Extract the (X, Y) coordinate from the center of the cell holding the provided text.  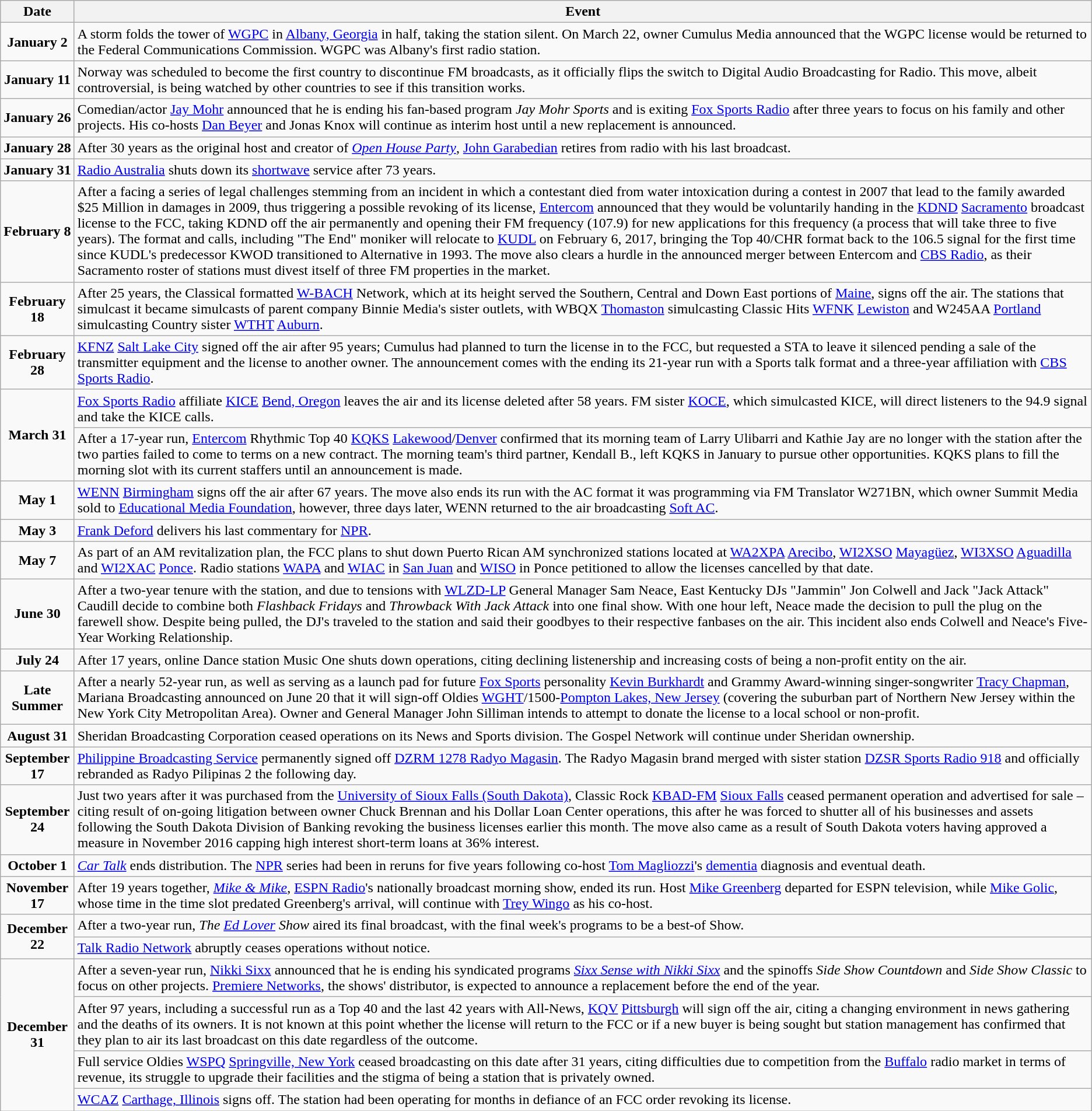
February 18 (37, 309)
September 24 (37, 819)
January 2 (37, 42)
Radio Australia shuts down its shortwave service after 73 years. (583, 170)
December 22 (37, 937)
February 8 (37, 231)
Car Talk ends distribution. The NPR series had been in reruns for five years following co-host Tom Magliozzi's dementia diagnosis and eventual death. (583, 865)
December 31 (37, 1035)
Talk Radio Network abruptly ceases operations without notice. (583, 948)
July 24 (37, 660)
September 17 (37, 766)
After 30 years as the original host and creator of Open House Party, John Garabedian retires from radio with his last broadcast. (583, 148)
WCAZ Carthage, Illinois signs off. The station had been operating for months in defiance of an FCC order revoking its license. (583, 1099)
May 3 (37, 530)
May 7 (37, 560)
March 31 (37, 435)
January 26 (37, 118)
October 1 (37, 865)
January 31 (37, 170)
Sheridan Broadcasting Corporation ceased operations on its News and Sports division. The Gospel Network will continue under Sheridan ownership. (583, 736)
January 28 (37, 148)
Frank Deford delivers his last commentary for NPR. (583, 530)
February 28 (37, 362)
Event (583, 12)
May 1 (37, 499)
After a two-year run, The Ed Lover Show aired its final broadcast, with the final week's programs to be a best-of Show. (583, 925)
January 11 (37, 79)
Date (37, 12)
June 30 (37, 614)
November 17 (37, 895)
Late Summer (37, 698)
August 31 (37, 736)
